For the text-containing cell, return its midpoint in (x, y) coordinate format. 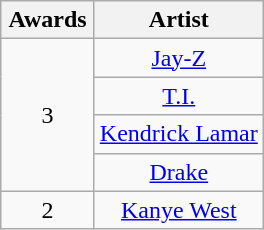
T.I. (178, 96)
2 (48, 210)
Artist (178, 20)
3 (48, 115)
Kanye West (178, 210)
Jay-Z (178, 58)
Drake (178, 172)
Kendrick Lamar (178, 134)
Awards (48, 20)
